From the cell containing the given text, extract its center point as [x, y] coordinate. 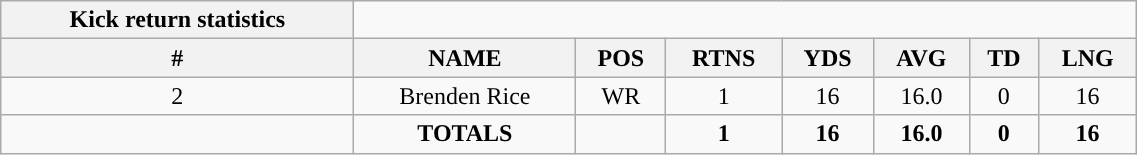
2 [178, 96]
TD [1004, 58]
WR [621, 96]
POS [621, 58]
# [178, 58]
LNG [1087, 58]
AVG [922, 58]
NAME [465, 58]
Kick return statistics [178, 20]
RTNS [724, 58]
YDS [828, 58]
TOTALS [465, 134]
Brenden Rice [465, 96]
